Output the [X, Y] coordinate of the center of the cell containing the given text.  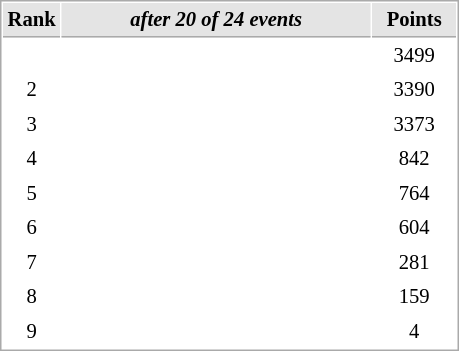
9 [32, 332]
Rank [32, 20]
281 [414, 262]
3499 [414, 56]
Points [414, 20]
3390 [414, 90]
after 20 of 24 events [216, 20]
3373 [414, 124]
764 [414, 194]
3 [32, 124]
604 [414, 228]
6 [32, 228]
8 [32, 296]
842 [414, 158]
5 [32, 194]
2 [32, 90]
7 [32, 262]
159 [414, 296]
